Capture the cell that displays the provided text and extract its (x, y) central coordinate. 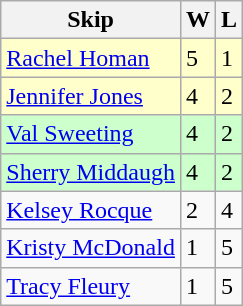
Val Sweeting (91, 134)
L (230, 20)
Skip (91, 20)
Sherry Middaugh (91, 172)
Tracy Fleury (91, 286)
Kristy McDonald (91, 248)
Jennifer Jones (91, 96)
Kelsey Rocque (91, 210)
Rachel Homan (91, 58)
W (198, 20)
